Identify which cell holds the provided text, then report its [x, y] central coordinate. 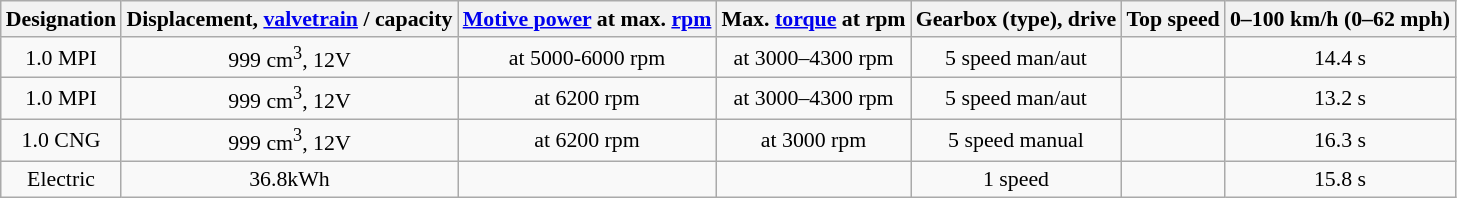
Displacement, valvetrain / capacity [289, 18]
at 3000 rpm [814, 140]
1.0 CNG [62, 140]
36.8kWh [289, 178]
Motive power at max. rpm [588, 18]
Top speed [1172, 18]
at 5000-6000 rpm [588, 56]
1 speed [1016, 178]
13.2 s [1340, 98]
5 speed manual [1016, 140]
15.8 s [1340, 178]
Gearbox (type), drive [1016, 18]
Electric [62, 178]
14.4 s [1340, 56]
Max. torque at rpm [814, 18]
0–100 km/h (0–62 mph) [1340, 18]
Designation [62, 18]
16.3 s [1340, 140]
